Capture the cell that displays the provided text and extract its [X, Y] central coordinate. 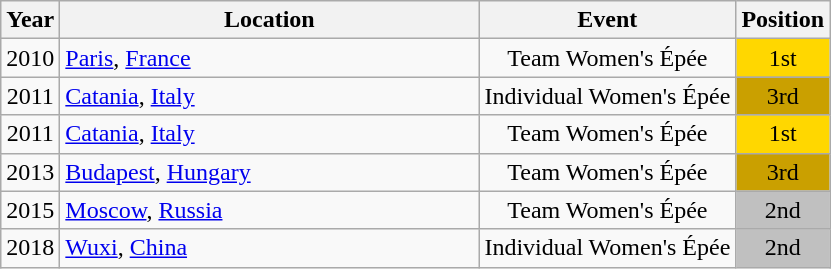
2010 [30, 58]
Location [270, 20]
Year [30, 20]
Position [783, 20]
Paris, France [270, 58]
Wuxi, China [270, 248]
2018 [30, 248]
Event [608, 20]
Moscow, Russia [270, 210]
Budapest, Hungary [270, 172]
2015 [30, 210]
2013 [30, 172]
